Scan for the cell matching the given text and deliver its (x, y) coordinate at center. 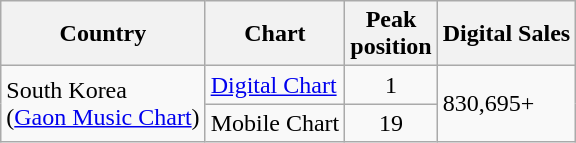
1 (391, 85)
Chart (275, 34)
Digital Chart (275, 85)
19 (391, 123)
South Korea (Gaon Music Chart) (103, 104)
830,695+ (506, 104)
Peakposition (391, 34)
Country (103, 34)
Digital Sales (506, 34)
Mobile Chart (275, 123)
